Return [x, y] of the center of cell containing provided text 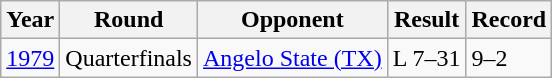
1979 [30, 58]
9–2 [509, 58]
Record [509, 20]
Quarterfinals [129, 58]
Year [30, 20]
Angelo State (TX) [292, 58]
L 7–31 [426, 58]
Result [426, 20]
Opponent [292, 20]
Round [129, 20]
